Capture the cell that displays the provided text and extract its (x, y) central coordinate. 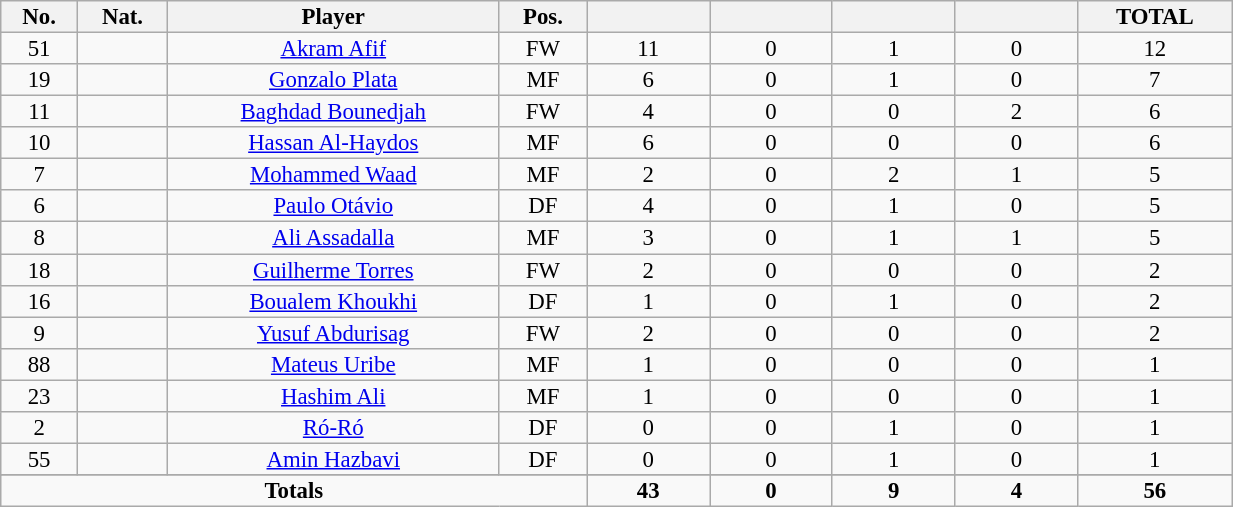
Ali Assadalla (333, 238)
Boualem Khoukhi (333, 301)
Player (333, 17)
Hassan Al-Haydos (333, 143)
19 (40, 80)
8 (40, 238)
56 (1155, 491)
12 (1155, 49)
16 (40, 301)
Pos. (543, 17)
51 (40, 49)
Gonzalo Plata (333, 80)
Nat. (123, 17)
Yusuf Abdurisag (333, 333)
Mateus Uribe (333, 364)
Paulo Otávio (333, 206)
23 (40, 396)
Mohammed Waad (333, 175)
10 (40, 143)
55 (40, 459)
Totals (294, 491)
TOTAL (1155, 17)
Amin Hazbavi (333, 459)
88 (40, 364)
Akram Afif (333, 49)
Guilherme Torres (333, 270)
18 (40, 270)
3 (648, 238)
Hashim Ali (333, 396)
Baghdad Bounedjah (333, 112)
No. (40, 17)
Ró-Ró (333, 428)
43 (648, 491)
